Output the (x, y) coordinate of the center of the cell containing the given text.  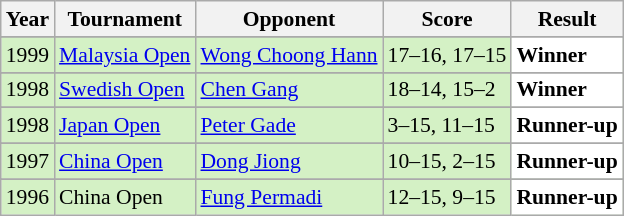
1997 (28, 162)
18–14, 15–2 (448, 90)
Malaysia Open (124, 55)
Chen Gang (288, 90)
10–15, 2–15 (448, 162)
1996 (28, 197)
Result (566, 19)
Swedish Open (124, 90)
Peter Gade (288, 126)
1999 (28, 55)
Dong Jiong (288, 162)
Fung Permadi (288, 197)
Wong Choong Hann (288, 55)
Score (448, 19)
Opponent (288, 19)
3–15, 11–15 (448, 126)
17–16, 17–15 (448, 55)
Japan Open (124, 126)
Tournament (124, 19)
Year (28, 19)
12–15, 9–15 (448, 197)
